Return the [X, Y] coordinate for the center point of the cell that contains the specified text.  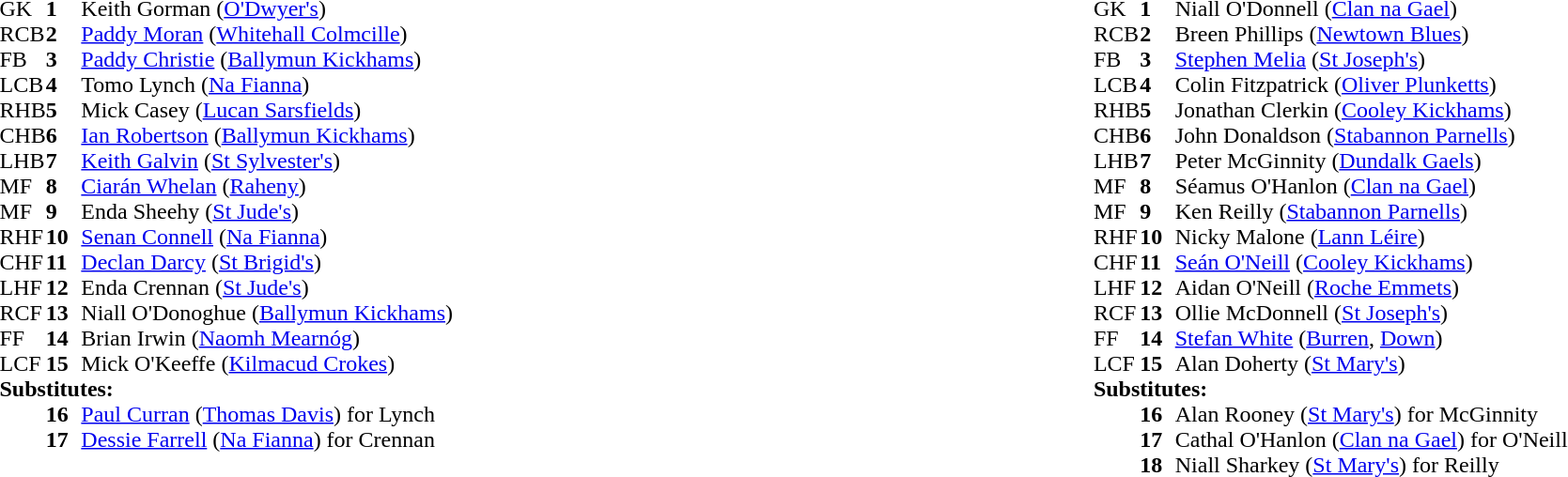
Mick Casey (Lucan Sarsfields) [267, 111]
Alan Doherty (St Mary's) [1372, 364]
Stefan White (Burren, Down) [1372, 338]
Peter McGinnity (Dundalk Gaels) [1372, 162]
Ken Reilly (Stabannon Parnells) [1372, 212]
Paul Curran (Thomas Davis) for Lynch [267, 415]
Paddy Christie (Ballymun Kickhams) [267, 60]
Colin Fitzpatrick (Oliver Plunketts) [1372, 85]
Nicky Malone (Lann Léire) [1372, 237]
Ciarán Whelan (Raheny) [267, 186]
Niall O'Donoghue (Ballymun Kickhams) [267, 314]
Senan Connell (Na Fianna) [267, 237]
Dessie Farrell (Na Fianna) for Crennan [267, 439]
Brian Irwin (Naomh Mearnóg) [267, 338]
Paddy Moran (Whitehall Colmcille) [267, 34]
Seán O'Neill (Cooley Kickhams) [1372, 263]
Jonathan Clerkin (Cooley Kickhams) [1372, 111]
Cathal O'Hanlon (Clan na Gael) for O'Neill [1372, 439]
John Donaldson (Stabannon Parnells) [1372, 135]
Alan Rooney (St Mary's) for McGinnity [1372, 415]
Stephen Melia (St Joseph's) [1372, 60]
Ollie McDonnell (St Joseph's) [1372, 314]
Enda Crennan (St Jude's) [267, 287]
Aidan O'Neill (Roche Emmets) [1372, 287]
Declan Darcy (St Brigid's) [267, 263]
Mick O'Keeffe (Kilmacud Crokes) [267, 364]
Ian Robertson (Ballymun Kickhams) [267, 135]
Tomo Lynch (Na Fianna) [267, 85]
Séamus O'Hanlon (Clan na Gael) [1372, 186]
Keith Galvin (St Sylvester's) [267, 162]
Breen Phillips (Newtown Blues) [1372, 34]
Enda Sheehy (St Jude's) [267, 212]
